Pinpoint the cell where the given text exists, returning its (X, Y) midpoint coordinate. 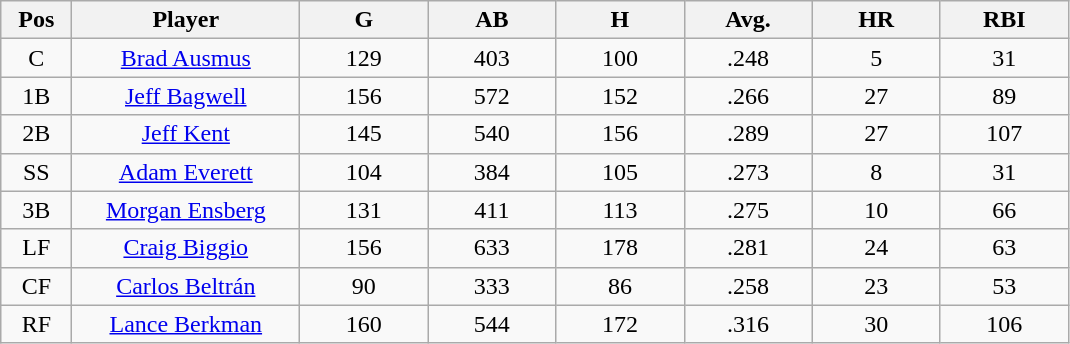
Morgan Ensberg (186, 210)
113 (620, 210)
5 (876, 58)
Carlos Beltrán (186, 286)
.258 (748, 286)
86 (620, 286)
8 (876, 172)
63 (1004, 248)
540 (492, 134)
90 (364, 286)
131 (364, 210)
572 (492, 96)
178 (620, 248)
HR (876, 20)
403 (492, 58)
105 (620, 172)
384 (492, 172)
100 (620, 58)
.266 (748, 96)
.273 (748, 172)
66 (1004, 210)
10 (876, 210)
107 (1004, 134)
1B (36, 96)
633 (492, 248)
Brad Ausmus (186, 58)
30 (876, 324)
.248 (748, 58)
Lance Berkman (186, 324)
53 (1004, 286)
2B (36, 134)
23 (876, 286)
145 (364, 134)
LF (36, 248)
333 (492, 286)
411 (492, 210)
Player (186, 20)
AB (492, 20)
CF (36, 286)
129 (364, 58)
152 (620, 96)
.289 (748, 134)
544 (492, 324)
89 (1004, 96)
Pos (36, 20)
104 (364, 172)
RF (36, 324)
.281 (748, 248)
3B (36, 210)
RBI (1004, 20)
24 (876, 248)
C (36, 58)
172 (620, 324)
H (620, 20)
G (364, 20)
160 (364, 324)
Jeff Bagwell (186, 96)
106 (1004, 324)
Craig Biggio (186, 248)
Adam Everett (186, 172)
Jeff Kent (186, 134)
Avg. (748, 20)
.275 (748, 210)
.316 (748, 324)
SS (36, 172)
